Determine the [X, Y] coordinate at the center of the cell enclosing the given text.  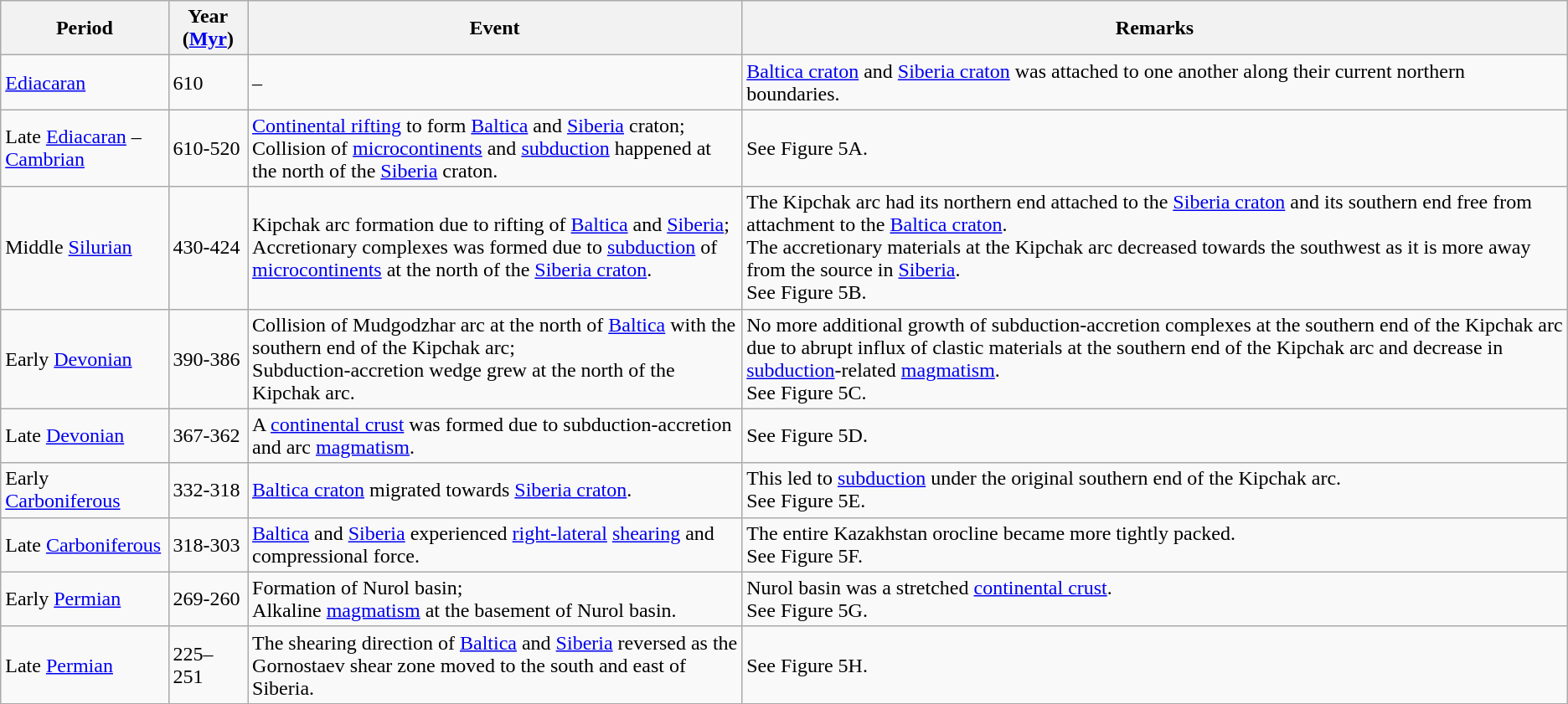
225–251 [208, 665]
Baltica craton and Siberia craton was attached to one another along their current northern boundaries. [1155, 82]
Late Carboniferous [85, 544]
Early Devonian [85, 358]
610 [208, 82]
Nurol basin was a stretched continental crust.See Figure 5G. [1155, 599]
See Figure 5A. [1155, 148]
This led to subduction under the original southern end of the Kipchak arc.See Figure 5E. [1155, 491]
Early Carboniferous [85, 491]
390-386 [208, 358]
See Figure 5H. [1155, 665]
Middle Silurian [85, 248]
Baltica craton migrated towards Siberia craton. [495, 491]
– [495, 82]
Year (Myr) [208, 28]
367-362 [208, 435]
The shearing direction of Baltica and Siberia reversed as the Gornostaev shear zone moved to the south and east of Siberia. [495, 665]
269-260 [208, 599]
Early Permian [85, 599]
Event [495, 28]
Baltica and Siberia experienced right-lateral shearing and compressional force. [495, 544]
Formation of Nurol basin;Alkaline magmatism at the basement of Nurol basin. [495, 599]
Late Ediacaran – Cambrian [85, 148]
318-303 [208, 544]
A continental crust was formed due to subduction-accretion and arc magmatism. [495, 435]
Period [85, 28]
Remarks [1155, 28]
Continental rifting to form Baltica and Siberia craton;Collision of microcontinents and subduction happened at the north of the Siberia craton. [495, 148]
Ediacaran [85, 82]
332-318 [208, 491]
See Figure 5D. [1155, 435]
The entire Kazakhstan orocline became more tightly packed.See Figure 5F. [1155, 544]
430-424 [208, 248]
Late Devonian [85, 435]
Late Permian [85, 665]
610-520 [208, 148]
